Provide the [X, Y] coordinate of the cell's center where the given text is located.  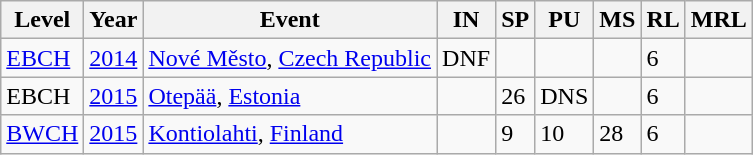
2014 [114, 58]
Event [290, 20]
RL [663, 20]
DNS [564, 96]
10 [564, 134]
Nové Město, Czech Republic [290, 58]
28 [618, 134]
BWCH [42, 134]
PU [564, 20]
26 [516, 96]
9 [516, 134]
MS [618, 20]
IN [466, 20]
Year [114, 20]
MRL [718, 20]
Otepää, Estonia [290, 96]
Kontiolahti, Finland [290, 134]
Level [42, 20]
SP [516, 20]
DNF [466, 58]
